Provide the [x, y] coordinate of the cell's center where the given text is located.  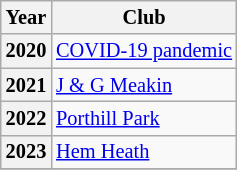
COVID-19 pandemic [144, 51]
2021 [26, 85]
Year [26, 17]
Club [144, 17]
Porthill Park [144, 118]
2020 [26, 51]
Hem Heath [144, 152]
2022 [26, 118]
J & G Meakin [144, 85]
2023 [26, 152]
